Find where the given text appears and provide that cell's center as [x, y] coordinate. 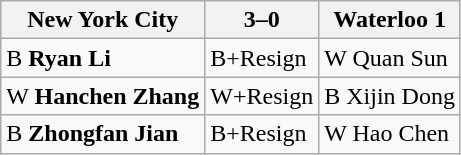
B Xijin Dong [390, 96]
New York City [103, 20]
W Hao Chen [390, 134]
W Quan Sun [390, 58]
Waterloo 1 [390, 20]
B Zhongfan Jian [103, 134]
B Ryan Li [103, 58]
W+Resign [262, 96]
W Hanchen Zhang [103, 96]
3–0 [262, 20]
